Output the (X, Y) coordinate of the center of the cell containing the given text.  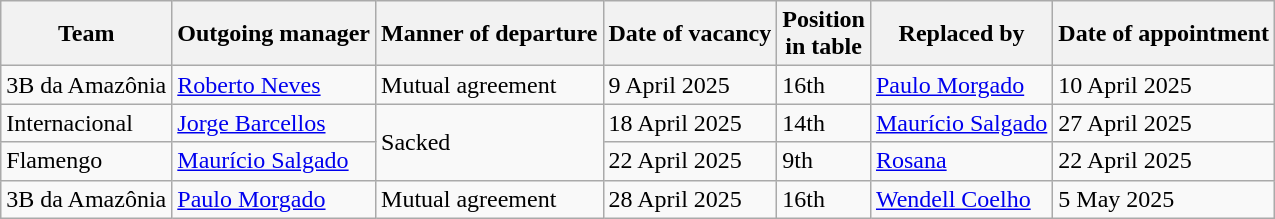
9th (824, 161)
Outgoing manager (274, 34)
Manner of departure (490, 34)
Date of vacancy (690, 34)
Roberto Neves (274, 85)
Date of appointment (1164, 34)
Jorge Barcellos (274, 123)
28 April 2025 (690, 199)
Replaced by (961, 34)
Sacked (490, 142)
Wendell Coelho (961, 199)
14th (824, 123)
Team (86, 34)
10 April 2025 (1164, 85)
Flamengo (86, 161)
27 April 2025 (1164, 123)
18 April 2025 (690, 123)
Internacional (86, 123)
5 May 2025 (1164, 199)
Positionin table (824, 34)
Rosana (961, 161)
9 April 2025 (690, 85)
